Find where the given text appears and provide that cell's center as (X, Y) coordinate. 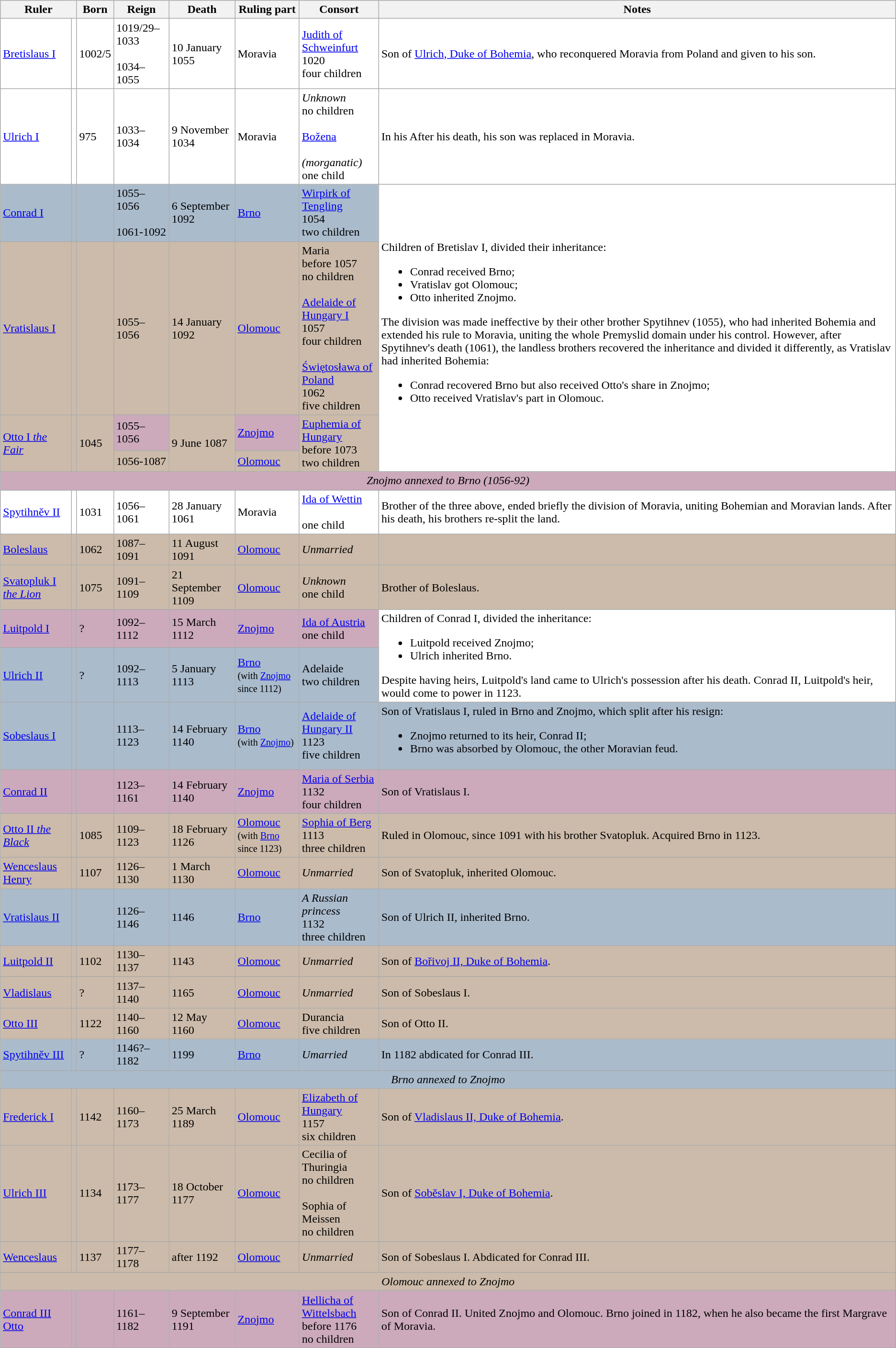
Ruled in Olomouc, since 1091 with his brother Svatopluk. Acquired Brno in 1123. (637, 836)
1 March 1130 (202, 873)
Conrad III Otto (36, 1319)
1113–1123 (142, 736)
9 November 1034 (202, 136)
Umarried (339, 1054)
Judith of Schweinfurt1020four children (339, 54)
Wirpirk of Tengling1054two children (339, 213)
975 (95, 136)
Unknownno childrenBožena(morganatic)one child (339, 136)
1137–1140 (142, 992)
10 January 1055 (202, 54)
1055–10561061-1092 (142, 213)
Frederick I (36, 1117)
Son of Ulrich, Duke of Bohemia, who reconquered Moravia from Poland and given to his son. (637, 54)
1091–1109 (142, 587)
Reign (142, 10)
1173–1177 (142, 1193)
Ruler (38, 10)
Mariabefore 1057no childrenAdelaide of Hungary I1057four childrenŚwiętosława of Poland1062five children (339, 328)
14 January 1092 (202, 328)
1092–1113 (142, 675)
1056-1087 (142, 461)
1177–1178 (142, 1257)
1146 (202, 918)
Svatopluk I the Lion (36, 587)
Son of Svatopluk, inherited Olomouc. (637, 873)
6 September 1092 (202, 213)
18 February 1126 (202, 836)
Conrad I (36, 213)
1087–1091 (142, 550)
1107 (95, 873)
Son of Sobeslaus I. Abdicated for Conrad III. (637, 1257)
Son of Bořivoj II, Duke of Bohemia. (637, 962)
Olomouc annexed to Znojmo (448, 1281)
1109–1123 (142, 836)
Boleslaus (36, 550)
Adelaide of Hungary II1123five children (339, 736)
Son of Vratislaus I. (637, 791)
Otto II the Black (36, 836)
Vladislaus (36, 992)
1161–1182 (142, 1319)
Luitpold II (36, 962)
1165 (202, 992)
Sophia of Berg1113three children (339, 836)
Ulrich II (36, 675)
25 March 1189 (202, 1117)
1045 (95, 443)
Vratislaus II (36, 918)
Spytihněv II (36, 512)
Otto I the Fair (36, 443)
Maria of Serbia1132four children (339, 791)
12 May 1160 (202, 1024)
Ida of Wettinone child (339, 512)
1130–1137 (142, 962)
1122 (95, 1024)
Adelaidetwo children (339, 675)
1102 (95, 962)
1146?–1182 (142, 1054)
1031 (95, 512)
Son of Otto II. (637, 1024)
Son of Vladislaus II, Duke of Bohemia. (637, 1117)
1199 (202, 1054)
Brno(with Znojmo since 1112) (267, 675)
In 1182 abdicated for Conrad III. (637, 1054)
1033–1034 (142, 136)
1126–1130 (142, 873)
9 June 1087 (202, 443)
Ulrich I (36, 136)
In his After his death, his son was replaced in Moravia. (637, 136)
Luitpold I (36, 628)
1137 (95, 1257)
18 October 1177 (202, 1193)
1126–1146 (142, 918)
1134 (95, 1193)
1002/5 (95, 54)
Cecilia of Thuringiano childrenSophia of Meissenno children (339, 1193)
Son of Sobeslaus I. (637, 992)
1123–1161 (142, 791)
Brno(with Znojmo) (267, 736)
15 March 1112 (202, 628)
Brno annexed to Znojmo (448, 1079)
Hellicha of Wittelsbachbefore 1176no children (339, 1319)
Wenceslaus (36, 1257)
Ida of Austriaone child (339, 628)
Olomouc(with Brno since 1123) (267, 836)
Otto III (36, 1024)
Conrad II (36, 791)
Elizabeth of Hungary1157six children (339, 1117)
1092–1112 (142, 628)
1056–1061 (142, 512)
Sobeslaus I (36, 736)
21 September 1109 (202, 587)
1075 (95, 587)
Spytihněv III (36, 1054)
Ulrich III (36, 1193)
Son of Conrad II. United Znojmo and Olomouc. Brno joined in 1182, when he also became the first Margrave of Moravia. (637, 1319)
Notes (637, 10)
Znojmo annexed to Brno (1056-92) (448, 481)
Unknownone child (339, 587)
Wenceslaus Henry (36, 873)
1143 (202, 962)
Consort (339, 10)
1019/29–10331034–1055 (142, 54)
A Russian princess1132three children (339, 918)
11 August 1091 (202, 550)
Euphemia of Hungarybefore 1073two children (339, 443)
1160–1173 (142, 1117)
Son of Soběslav I, Duke of Bohemia. (637, 1193)
28 January 1061 (202, 512)
Born (95, 10)
1085 (95, 836)
Bretislaus I (36, 54)
Son of Ulrich II, inherited Brno. (637, 918)
5 January 1113 (202, 675)
1140–1160 (142, 1024)
1062 (95, 550)
9 September 1191 (202, 1319)
after 1192 (202, 1257)
Ruling part (267, 10)
Brother of Boleslaus. (637, 587)
Death (202, 10)
1142 (95, 1117)
Vratislaus I (36, 328)
Duranciafive children (339, 1024)
